Find where the given text appears and provide that cell's center as [X, Y] coordinate. 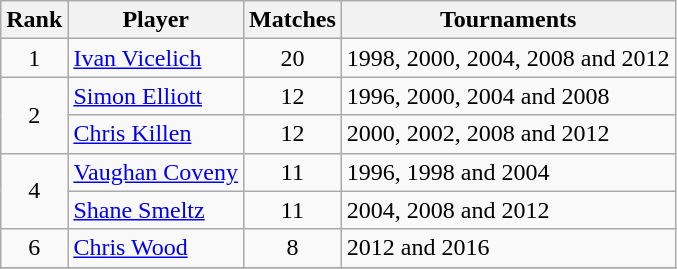
1 [34, 58]
Player [156, 20]
2012 and 2016 [508, 248]
Chris Killen [156, 134]
1998, 2000, 2004, 2008 and 2012 [508, 58]
2004, 2008 and 2012 [508, 210]
1996, 1998 and 2004 [508, 172]
Simon Elliott [156, 96]
4 [34, 191]
2000, 2002, 2008 and 2012 [508, 134]
Ivan Vicelich [156, 58]
Chris Wood [156, 248]
Rank [34, 20]
6 [34, 248]
Tournaments [508, 20]
20 [293, 58]
1996, 2000, 2004 and 2008 [508, 96]
2 [34, 115]
Shane Smeltz [156, 210]
Matches [293, 20]
Vaughan Coveny [156, 172]
8 [293, 248]
